Pinpoint the cell where the given text exists, returning its (X, Y) midpoint coordinate. 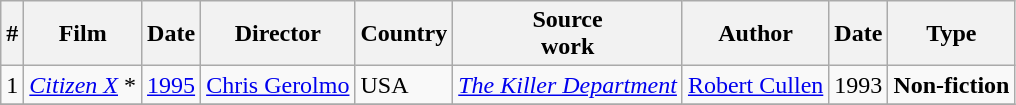
Robert Cullen (755, 85)
1 (12, 85)
Film (83, 34)
1995 (172, 85)
Type (952, 34)
1993 (858, 85)
Sourcework (568, 34)
Country (404, 34)
Non-fiction (952, 85)
The Killer Department (568, 85)
# (12, 34)
Chris Gerolmo (278, 85)
Director (278, 34)
Citizen X * (83, 85)
USA (404, 85)
Author (755, 34)
